Search for the cell housing the specified text and yield its [X, Y] center coordinate. 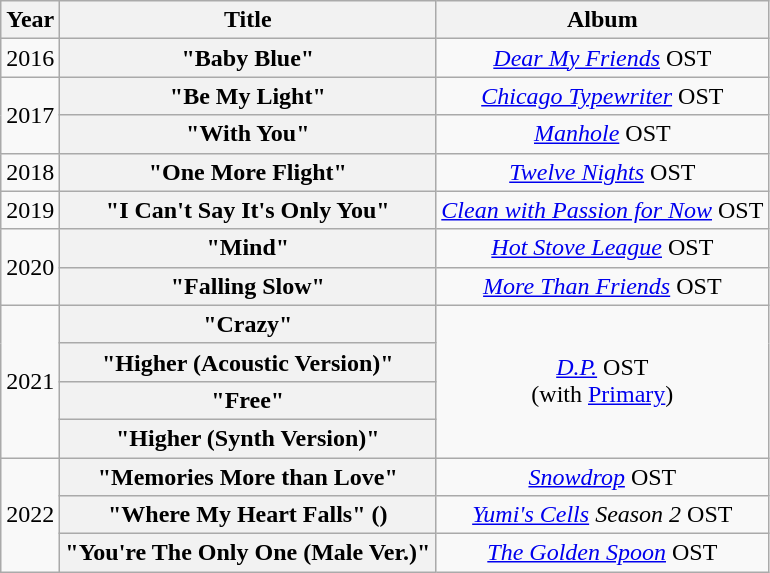
Album [602, 20]
"One More Flight" [248, 172]
"You're The Only One (Male Ver.)" [248, 553]
"With You" [248, 134]
Snowdrop OST [602, 477]
Manhole OST [602, 134]
Title [248, 20]
2022 [30, 515]
2019 [30, 210]
"Higher (Acoustic Version)" [248, 362]
"Baby Blue" [248, 58]
Yumi's Cells Season 2 OST [602, 515]
Year [30, 20]
"Where My Heart Falls" () [248, 515]
Clean with Passion for Now OST [602, 210]
"Memories More than Love" [248, 477]
2016 [30, 58]
Chicago Typewriter OST [602, 96]
Hot Stove League OST [602, 248]
"Mind" [248, 248]
"I Can't Say It's Only You" [248, 210]
2020 [30, 267]
The Golden Spoon OST [602, 553]
2021 [30, 381]
Twelve Nights OST [602, 172]
2017 [30, 115]
2018 [30, 172]
"Falling Slow" [248, 286]
More Than Friends OST [602, 286]
Dear My Friends OST [602, 58]
"Crazy" [248, 324]
D.P. OST (with Primary) [602, 381]
"Free" [248, 400]
"Higher (Synth Version)" [248, 438]
"Be My Light" [248, 96]
